Extract the (X, Y) coordinate from the center of the cell holding the provided text.  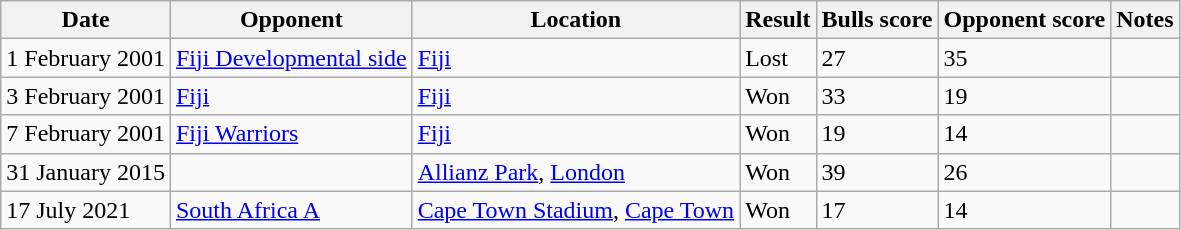
Bulls score (877, 20)
31 January 2015 (86, 172)
Result (778, 20)
Lost (778, 58)
South Africa A (291, 210)
35 (1024, 58)
Cape Town Stadium, Cape Town (576, 210)
17 July 2021 (86, 210)
Opponent score (1024, 20)
7 February 2001 (86, 134)
Allianz Park, London (576, 172)
Location (576, 20)
Fiji Developmental side (291, 58)
Date (86, 20)
Opponent (291, 20)
27 (877, 58)
39 (877, 172)
3 February 2001 (86, 96)
1 February 2001 (86, 58)
17 (877, 210)
Fiji Warriors (291, 134)
26 (1024, 172)
Notes (1145, 20)
33 (877, 96)
